Identify which cell holds the provided text, then report its (x, y) central coordinate. 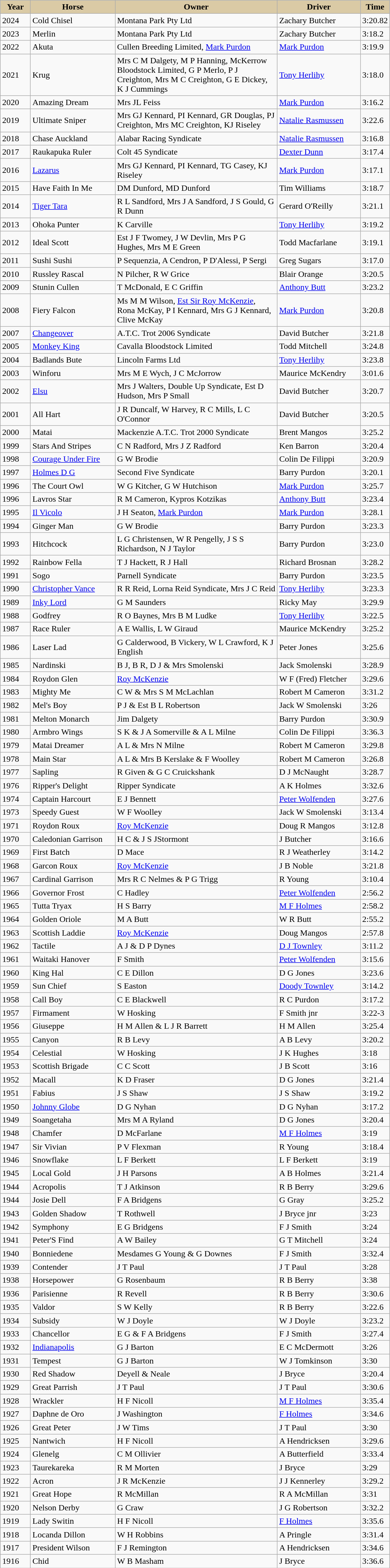
J Butcher (319, 839)
W B Masham (196, 1561)
Subsidy (73, 1320)
Todd Mitchell (319, 346)
Lavros Star (73, 499)
R A McMillan (319, 1494)
3:20.2 (375, 1040)
1941 (15, 1240)
E J Bennett (196, 799)
A Butterfield (319, 1454)
T Rothwell (196, 1214)
1988 (15, 616)
Ginger Man (73, 526)
E G & F A Bridgens (196, 1334)
A.T.C. Trot 2006 Syndicate (196, 333)
3:20.8 (375, 310)
W J Tomkinson (319, 1361)
3:18.4 (375, 1146)
Doug Mangos (319, 933)
2020 (15, 102)
Captain Harcourt (73, 799)
G Rosenbaum (196, 1280)
Deyell & Neale (196, 1374)
2019 (15, 120)
Sir Vivian (73, 1146)
Caledonian Garrison (73, 839)
Fiery Falcon (73, 310)
R McMillan (196, 1494)
2004 (15, 360)
L G Christensen, W R Pengelly, J S S Richardson, N J Taylor (196, 544)
1923 (15, 1468)
Ideal Scott (73, 242)
1990 (15, 589)
1980 (15, 732)
3:27.6 (375, 799)
2014 (15, 206)
3:28.7 (375, 772)
A L & Mrs B Kerslake & F Woolley (196, 759)
2003 (15, 373)
1924 (15, 1454)
1917 (15, 1548)
1984 (15, 678)
2:58.2 (375, 906)
3:23.5 (375, 575)
Tactile (73, 946)
G Gray (319, 1200)
1991 (15, 575)
Josie Dell (73, 1200)
1949 (15, 1120)
Peter Jones (319, 647)
Sun Chief (73, 986)
Ripper's Delight (73, 786)
1970 (15, 839)
C N Radford, Mrs J Z Radford (196, 445)
1925 (15, 1441)
H C & J S JStormont (196, 839)
1920 (15, 1508)
1995 (15, 513)
Great Parrish (73, 1387)
Mel's Boy (73, 705)
Golden Shadow (73, 1214)
2000 (15, 432)
D Mace (196, 852)
Scottish Brigade (73, 1066)
3:38 (375, 1280)
W G Kitcher, G W Hutchison (196, 486)
Lazarus (73, 170)
3:23.4 (375, 499)
3:17.1 (375, 170)
Great Hope (73, 1494)
3:27.4 (375, 1334)
1932 (15, 1347)
1965 (15, 906)
3:18.0 (375, 74)
R O Baynes, Mrs B M Ludke (196, 616)
1976 (15, 786)
Jim Dalgety (196, 718)
3:29.8 (375, 746)
1940 (15, 1254)
Matai (73, 432)
J H Parsons (196, 1173)
1929 (15, 1387)
3:28.1 (375, 513)
Nantwich (73, 1441)
Acropolis (73, 1187)
1992 (15, 562)
1969 (15, 852)
Ken Barron (319, 445)
Mackenzie A.T.C. Trot 2000 Syndicate (196, 432)
Amazing Dream (73, 102)
3:17.4 (375, 152)
Laser Lad (73, 647)
N Pilcher, R W Grice (196, 274)
1999 (15, 445)
E G Bridgens (196, 1227)
Locanda Dillon (73, 1534)
R B Levy (196, 1040)
Russley Rascal (73, 274)
1985 (15, 665)
3:22.5 (375, 616)
Rainbow Fella (73, 562)
1986 (15, 647)
Mrs J Walters, Double Up Syndicate, Est D Hudson, Mrs P Small (196, 391)
1977 (15, 772)
Lady Switin (73, 1521)
Greg Sugars (319, 261)
Soangetaha (73, 1120)
R Given & G C Cruickshank (196, 772)
F Smith jnr (319, 1013)
Cold Chisel (73, 20)
Roydon Glen (73, 678)
Cardinal Garrison (73, 879)
Indianapolis (73, 1347)
J R McKenzie (196, 1481)
Golden Oriole (73, 919)
3:32.2 (375, 1508)
Call Boy (73, 1000)
S K & J A Somerville & A L Milne (196, 732)
Changeover (73, 333)
1946 (15, 1160)
3:32.4 (375, 1254)
1934 (15, 1320)
3:29.2 (375, 1481)
B J, B R, D J & Mrs Smolenski (196, 665)
1933 (15, 1334)
1921 (15, 1494)
Hitchcock (73, 544)
1958 (15, 1000)
Doug R Mangos (319, 826)
1951 (15, 1093)
3:22-3 (375, 1013)
1973 (15, 812)
Daphne de Oro (73, 1414)
3:23.6 (375, 973)
Mrs M E Wych, J C McJorrow (196, 373)
1939 (15, 1267)
Gerard O'Reilly (319, 206)
Ohoka Punter (73, 225)
Celestial (73, 1053)
1918 (15, 1534)
Local Gold (73, 1173)
Todd Macfarlane (319, 242)
3:16 (375, 1066)
1982 (15, 705)
3:25.6 (375, 647)
Valdor (73, 1307)
Christopher Vance (73, 589)
1998 (15, 459)
D McFarlane (196, 1133)
Firmament (73, 1013)
1931 (15, 1361)
2017 (15, 152)
P Sequenzia, A Cendron, P D'Alessi, P Sergi (196, 261)
2008 (15, 310)
Horse (73, 7)
Snowflake (73, 1160)
H S Barry (196, 906)
1938 (15, 1280)
Jack Smolenski (319, 665)
A L & Mrs N Milne (196, 746)
Canyon (73, 1040)
J K Hughes (319, 1053)
1916 (15, 1561)
P J & Est B L Robertson (196, 705)
A K Holmes (319, 786)
Elsu (73, 391)
Mesdames G Young & G Downes (196, 1254)
Godfrey (73, 616)
3:01.6 (375, 373)
R Revell (196, 1294)
Tiger Tara (73, 206)
3:35.4 (375, 1401)
P V Flexman (196, 1146)
K D Fraser (196, 1080)
2009 (15, 287)
A E Wallis, L W Giraud (196, 629)
J R Duncalf, W Harvey, R C Mills, L C O'Connor (196, 414)
Nardinski (73, 665)
3:36.6 (375, 1561)
Merlin (73, 34)
Raukapuka Ruler (73, 152)
1959 (15, 986)
C E Dillon (196, 973)
D J Townley (319, 946)
D J McNaught (319, 772)
1935 (15, 1307)
Lincoln Farms Ltd (196, 360)
3:31 (375, 1494)
M A Butt (196, 919)
1956 (15, 1026)
Wrackler (73, 1401)
3:12.8 (375, 826)
Parnell Syndicate (196, 575)
1962 (15, 946)
All Hart (73, 414)
1964 (15, 919)
2002 (15, 391)
2024 (15, 20)
Mrs GJ Kennard, PI Kennard, GR Douglas, PJ Creighton, Mrs MC Creighton, KJ Riseley (196, 120)
A Pringle (319, 1534)
Mighty Me (73, 692)
King Hal (73, 973)
Sogo (73, 575)
2023 (15, 34)
First Batch (73, 852)
S Easton (196, 986)
1978 (15, 759)
1968 (15, 866)
3:28 (375, 1267)
3:24.8 (375, 346)
Doody Townley (319, 986)
Horsepower (73, 1280)
Have Faith In Me (73, 188)
E C McDermott (319, 1347)
1943 (15, 1214)
2007 (15, 333)
1981 (15, 718)
2010 (15, 274)
Dexter Dunn (319, 152)
R C Purdon (319, 1000)
Ms M M Wilson, Est Sir Roy McKenzie, Rona McKay, P I Kennard, Mrs G J Kennard, Clive McKay (196, 310)
Mrs GJ Kennard, PI Kennard, TG Casey, KJ Riseley (196, 170)
3:10.4 (375, 879)
Fabius (73, 1093)
R M Cameron, Kypros Kotzikas (196, 499)
3:16.6 (375, 839)
1919 (15, 1521)
C E Blackwell (196, 1000)
Mrs R C Nelmes & P G Trigg (196, 879)
1926 (15, 1427)
W R Butt (319, 919)
Time (375, 7)
Symphony (73, 1227)
Est J F Twomey, J W Devlin, Mrs P G Hughes, Mrs M E Green (196, 242)
3:19.1 (375, 242)
1955 (15, 1040)
R R Reid, Lorna Reid Syndicate, Mrs J C Reid (196, 589)
1952 (15, 1080)
C C Scott (196, 1066)
1928 (15, 1401)
Second Five Syndicate (196, 472)
Giuseppe (73, 1026)
J G Robertson (319, 1508)
3:29 (375, 1468)
Chamfer (73, 1133)
3:30.9 (375, 718)
Inky Lord (73, 602)
Red Shadow (73, 1374)
F Smith (196, 959)
3:31.2 (375, 692)
Ricky May (319, 602)
Courage Under Fire (73, 459)
1960 (15, 973)
Sushi Sushi (73, 261)
2:55.2 (375, 919)
J H Seaton, Mark Purdon (196, 513)
1997 (15, 472)
2018 (15, 138)
A B Holmes (319, 1173)
Melton Monarch (73, 718)
3:20.7 (375, 391)
3:18.7 (375, 188)
Cullen Breeding Limited, Mark Purdon (196, 47)
Matai Dreamer (73, 746)
Ripper Syndicate (196, 786)
Winforu (73, 373)
3:21.1 (375, 206)
1974 (15, 799)
S W Kelly (196, 1307)
2011 (15, 261)
Tutta Tryax (73, 906)
2013 (15, 225)
Richard Brosnan (319, 562)
2:57.8 (375, 933)
2022 (15, 47)
T J Atkinson (196, 1187)
3:11.2 (375, 946)
1942 (15, 1227)
1930 (15, 1374)
Colt 45 Syndicate (196, 152)
Nelson Derby (73, 1508)
2005 (15, 346)
1966 (15, 892)
1979 (15, 746)
3:23.0 (375, 544)
C W & Mrs S M McLachlan (196, 692)
Akuta (73, 47)
2012 (15, 242)
J B Scott (319, 1066)
Badlands Bute (73, 360)
1963 (15, 933)
Waitaki Hanover (73, 959)
Peter'S Find (73, 1240)
3:13.4 (375, 812)
C Hadley (196, 892)
Main Star (73, 759)
Blair Orange (319, 274)
DM Dunford, MD Dunford (196, 188)
H M Allen (319, 1026)
Chid (73, 1561)
3:26.8 (375, 759)
W F (Fred) Fletcher (319, 678)
2015 (15, 188)
Glenelg (73, 1454)
Great Peter (73, 1427)
G T Mitchell (319, 1240)
Brent Mangos (319, 432)
Stunin Cullen (73, 287)
1945 (15, 1173)
3:20.1 (375, 472)
Year (15, 7)
K Carville (196, 225)
G Calderwood, B Vickery, W L Crawford, K J English (196, 647)
3:28.9 (375, 665)
Speedy Guest (73, 812)
Mrs JL Feiss (196, 102)
Scottish Laddie (73, 933)
W F Woolley (196, 812)
3:20.82 (375, 20)
3:35.6 (375, 1521)
1954 (15, 1053)
Owner (196, 7)
3:19.9 (375, 47)
3:29.9 (375, 602)
Johnny Globe (73, 1106)
Roydon Roux (73, 826)
Acron (73, 1481)
3:18.2 (375, 34)
J Washington (196, 1414)
3:18 (375, 1053)
1957 (15, 1013)
Parisienne (73, 1294)
H M Allen & L J R Barrett (196, 1026)
F J Remington (196, 1548)
1987 (15, 629)
3:23 (375, 1214)
Driver (319, 7)
1927 (15, 1414)
J Bryce jnr (319, 1214)
G Craw (196, 1508)
2001 (15, 414)
3:23.8 (375, 360)
3:16.2 (375, 102)
R L Sandford, Mrs J A Sandford, J S Gould, G R Dunn (196, 206)
T McDonald, E C Griffin (196, 287)
Cavalla Bloodstock Limited (196, 346)
Mrs C M Dalgety, M P Hanning, McKerrow Bloodstock Limited, G P Merlo, P J Creighton, Mrs M C Creighton, G E Dickey, K J Cummings (196, 74)
Sapling (73, 772)
1971 (15, 826)
Tempest (73, 1361)
F A Bridgens (196, 1200)
1936 (15, 1294)
G M Saunders (196, 602)
Race Ruler (73, 629)
R M Morten (196, 1468)
J B Noble (319, 866)
3:25.4 (375, 1026)
Il Vicolo (73, 513)
3:20.9 (375, 459)
1961 (15, 959)
1948 (15, 1133)
Tim Williams (319, 188)
Contender (73, 1267)
A B Levy (319, 1040)
2:56.2 (375, 892)
T J Hackett, R J Hall (196, 562)
Armbro Wings (73, 732)
1994 (15, 526)
1950 (15, 1106)
3:25.7 (375, 486)
1922 (15, 1481)
2016 (15, 170)
J J Kennerley (319, 1481)
Garcon Roux (73, 866)
President Wilson (73, 1548)
Taurekareka (73, 1468)
Alabar Racing Syndicate (196, 138)
Monkey King (73, 346)
A W Bailey (196, 1240)
Macall (73, 1080)
Chancellor (73, 1334)
3:33.4 (375, 1454)
Chase Auckland (73, 138)
3:16.8 (375, 138)
Bonniedene (73, 1254)
1967 (15, 879)
1947 (15, 1146)
Mrs M A Ryland (196, 1120)
Holmes D G (73, 472)
2021 (15, 74)
R J Weatherley (319, 852)
1983 (15, 692)
C M Ollivier (196, 1454)
Ultimate Sniper (73, 120)
1993 (15, 544)
3:17.0 (375, 261)
The Court Owl (73, 486)
1989 (15, 602)
3:32.6 (375, 786)
1953 (15, 1066)
3:28.2 (375, 562)
3:36.3 (375, 732)
3:31.4 (375, 1534)
A J & D P Dynes (196, 946)
W H Robbins (196, 1534)
J W Tims (196, 1427)
Stars And Stripes (73, 445)
Governor Frost (73, 892)
3:15.6 (375, 959)
Krug (73, 74)
